Find where the given text appears and provide that cell's center as [X, Y] coordinate. 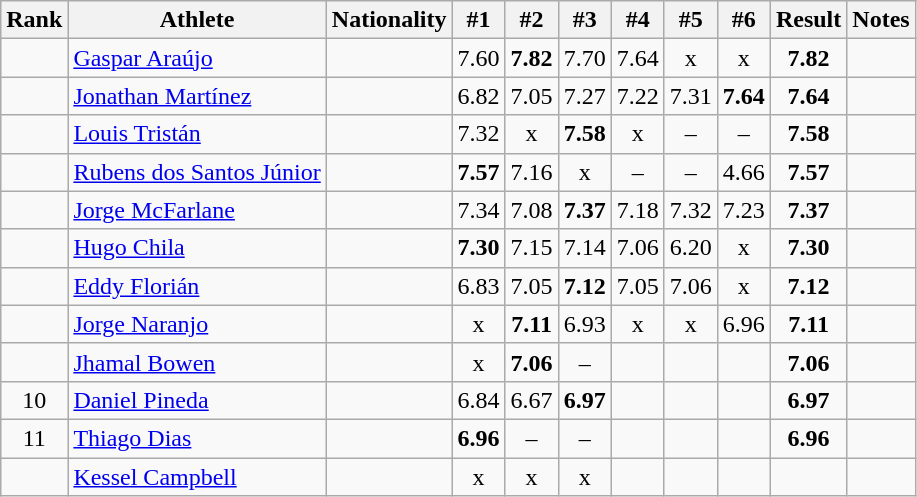
Thiago Dias [197, 438]
7.16 [532, 172]
7.31 [690, 96]
11 [34, 438]
7.34 [478, 210]
6.67 [532, 400]
Daniel Pineda [197, 400]
#5 [690, 20]
7.22 [638, 96]
7.27 [584, 96]
Jorge McFarlane [197, 210]
#6 [744, 20]
Jonathan Martínez [197, 96]
Eddy Florián [197, 286]
4.66 [744, 172]
Nationality [389, 20]
#1 [478, 20]
7.08 [532, 210]
6.83 [478, 286]
#2 [532, 20]
7.14 [584, 248]
7.70 [584, 58]
Gaspar Araújo [197, 58]
Notes [881, 20]
10 [34, 400]
Jorge Naranjo [197, 324]
Athlete [197, 20]
#4 [638, 20]
Jhamal Bowen [197, 362]
Louis Tristán [197, 134]
Result [808, 20]
#3 [584, 20]
Kessel Campbell [197, 477]
Rank [34, 20]
6.93 [584, 324]
7.23 [744, 210]
6.20 [690, 248]
7.60 [478, 58]
Rubens dos Santos Júnior [197, 172]
7.15 [532, 248]
6.84 [478, 400]
Hugo Chila [197, 248]
7.18 [638, 210]
6.82 [478, 96]
